Provide the (x, y) coordinate of the cell's center where the given text is located.  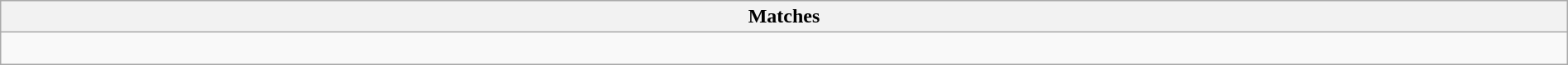
Matches (784, 17)
